Capture the cell that displays the provided text and extract its [X, Y] central coordinate. 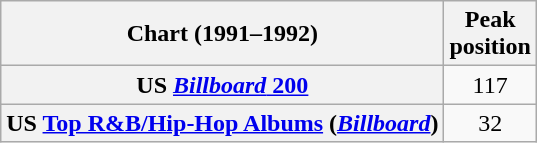
Peakposition [490, 34]
Chart (1991–1992) [222, 34]
US Top R&B/Hip-Hop Albums (Billboard) [222, 123]
32 [490, 123]
US Billboard 200 [222, 85]
117 [490, 85]
